Determine the [x, y] coordinate at the center of the cell enclosing the given text.  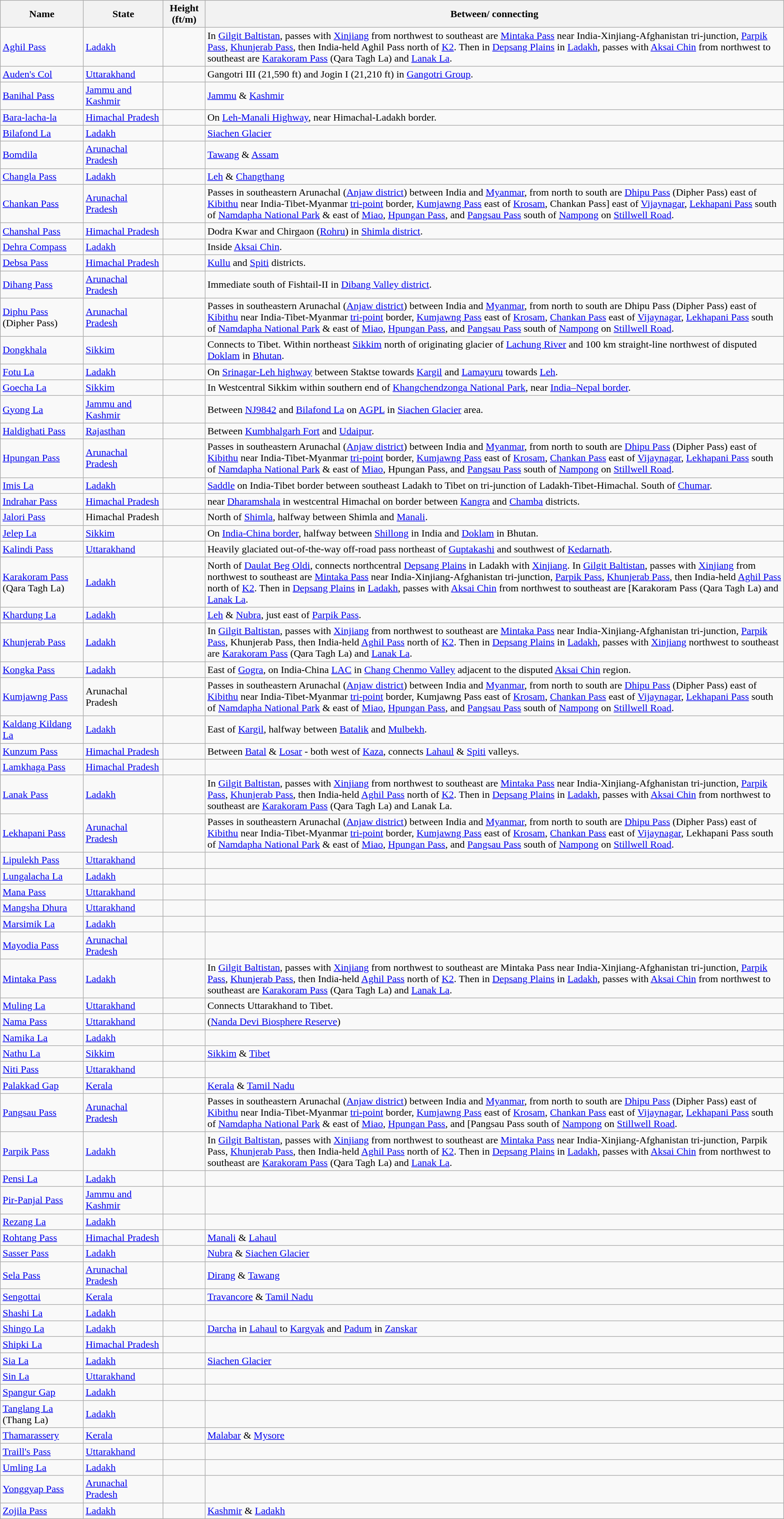
Parpik Pass [42, 1151]
Darcha in Lahaul to Kargyak and Padum in Zanskar [495, 1328]
Hpungan Pass [42, 458]
Nathu La [42, 1054]
Dehra Compass [42, 247]
Fotu La [42, 372]
Gyong La [42, 410]
Khunjerab Pass [42, 642]
Chanshal Pass [42, 231]
On Srinagar-Leh highway between Staktse towards Kargil and Lamayuru towards Leh. [495, 372]
Sia La [42, 1361]
Kerala & Tamil Nadu [495, 1086]
Kunzum Pass [42, 751]
North of Shimla, halfway between Shimla and Manali. [495, 517]
Yonggyap Pass [42, 1489]
Shashi La [42, 1313]
near Dharamshala in westcentral Himachal on border between Kangra and Chamba districts. [495, 501]
Kalindi Pass [42, 549]
Auden's Col [42, 74]
Bomdila [42, 155]
Debsa Pass [42, 263]
Inside Aksai Chin. [495, 247]
Banihal Pass [42, 95]
Jammu & Kashmir [495, 95]
Between NJ9842 and Bilafond La on AGPL in Siachen Glacier area. [495, 410]
East of Kargil, halfway between Batalik and Mulbekh. [495, 730]
Mintaka Pass [42, 978]
Sasser Pass [42, 1253]
East of Gogra, on India-China LAC in Chang Chenmo Valley adjacent to the disputed Aksai Chin region. [495, 670]
Changla Pass [42, 176]
Between/ connecting [495, 14]
Malabar & Mysore [495, 1436]
Lipulekh Pass [42, 860]
In Westcentral Sikkim within southern end of Khangchendzonga National Park, near India–Nepal border. [495, 388]
Between Kumbhalgarh Fort and Udaipur. [495, 431]
Pensi La [42, 1179]
Leh & Changthang [495, 176]
Aghil Pass [42, 47]
Gangotri III (21,590 ft) and Jogin I (21,210 ft) in Gangotri Group. [495, 74]
Kaldang Kildang La [42, 730]
Karakoram Pass (Qara Tagh La) [42, 582]
Dodra Kwar and Chirgaon (Rohru) in Shimla district. [495, 231]
On Leh-Manali Highway, near Himachal-Ladakh border. [495, 117]
Umling La [42, 1467]
Lamkhaga Pass [42, 767]
Nama Pass [42, 1021]
(Nanda Devi Biosphere Reserve) [495, 1021]
Dirang & Tawang [495, 1275]
Sengottai [42, 1297]
Tawang & Assam [495, 155]
Rohtang Pass [42, 1238]
Bilafond La [42, 133]
Sela Pass [42, 1275]
State [123, 14]
Kumjawng Pass [42, 697]
Between Batal & Losar - both west of Kaza, connects Lahaul & Spiti valleys. [495, 751]
Tanglang La (Thang La) [42, 1414]
Marsimik La [42, 924]
Palakkad Gap [42, 1086]
Heavily glaciated out-of-the-way off-road pass northeast of Guptakashi and southwest of Kedarnath. [495, 549]
Niti Pass [42, 1070]
Lungalacha La [42, 876]
Rajasthan [123, 431]
Mangsha Dhura [42, 908]
Indrahar Pass [42, 501]
Shipki La [42, 1344]
Kashmir & Ladakh [495, 1511]
Pangsau Pass [42, 1113]
Rezang La [42, 1222]
Shingo La [42, 1328]
Leh & Nubra, just east of Parpik Pass. [495, 615]
Chankan Pass [42, 204]
Sin La [42, 1377]
Lanak Pass [42, 794]
Lekhapani Pass [42, 833]
Dongkhala [42, 350]
Diphu Pass (Dipher Pass) [42, 317]
Immediate south of Fishtail-II in Dibang Valley district. [495, 284]
Goecha La [42, 388]
Travancore & Tamil Nadu [495, 1297]
Haldighati Pass [42, 431]
Mana Pass [42, 892]
Sikkim & Tibet [495, 1054]
Manali & Lahaul [495, 1238]
Nubra & Siachen Glacier [495, 1253]
Saddle on India-Tibet border between southeast Ladakh to Tibet on tri-junction of Ladakh-Tibet-Himachal. South of Chumar. [495, 485]
Imis La [42, 485]
Spangur Gap [42, 1393]
Bara-lacha-la [42, 117]
Pir-Panjal Pass [42, 1200]
Kullu and Spiti districts. [495, 263]
On India-China border, halfway between Shillong in India and Doklam in Bhutan. [495, 533]
Thamarassery [42, 1436]
Height (ft/m) [184, 14]
Name [42, 14]
Connects Uttarakhand to Tibet. [495, 1006]
Kongka Pass [42, 670]
Traill's Pass [42, 1452]
Namika La [42, 1037]
Muling La [42, 1006]
Jelep La [42, 533]
Mayodia Pass [42, 946]
Khardung La [42, 615]
Jalori Pass [42, 517]
Dihang Pass [42, 284]
Zojila Pass [42, 1511]
